Provide the (X, Y) coordinate of the cell's center where the given text is located.  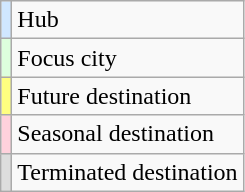
Seasonal destination (128, 134)
Focus city (128, 58)
Hub (128, 20)
Future destination (128, 96)
Terminated destination (128, 172)
